Capture the cell that displays the provided text and extract its [X, Y] central coordinate. 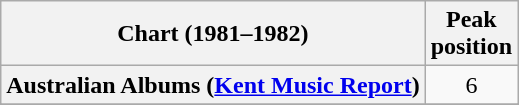
Peakposition [471, 34]
Australian Albums (Kent Music Report) [213, 85]
Chart (1981–1982) [213, 34]
6 [471, 85]
